Determine the (x, y) coordinate at the center of the cell enclosing the given text.  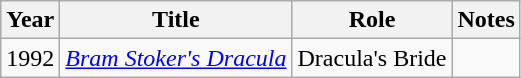
Dracula's Bride (372, 58)
Title (176, 20)
Year (30, 20)
1992 (30, 58)
Notes (486, 20)
Bram Stoker's Dracula (176, 58)
Role (372, 20)
